Identify which cell holds the provided text, then report its [X, Y] central coordinate. 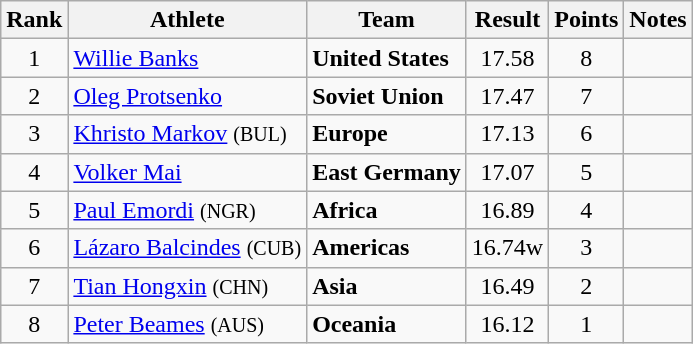
17.47 [507, 96]
Peter Beames (AUS) [188, 324]
Team [387, 20]
Volker Mai [188, 172]
16.12 [507, 324]
Europe [387, 134]
Americas [387, 248]
Khristo Markov (BUL) [188, 134]
Soviet Union [387, 96]
Oleg Protsenko [188, 96]
Willie Banks [188, 58]
16.89 [507, 210]
Notes [658, 20]
16.49 [507, 286]
Tian Hongxin (CHN) [188, 286]
Athlete [188, 20]
Africa [387, 210]
Points [586, 20]
16.74w [507, 248]
Paul Emordi (NGR) [188, 210]
East Germany [387, 172]
17.13 [507, 134]
Rank [34, 20]
17.58 [507, 58]
Result [507, 20]
Lázaro Balcindes (CUB) [188, 248]
Asia [387, 286]
Oceania [387, 324]
United States [387, 58]
17.07 [507, 172]
